From the cell containing the given text, extract its center point as (x, y) coordinate. 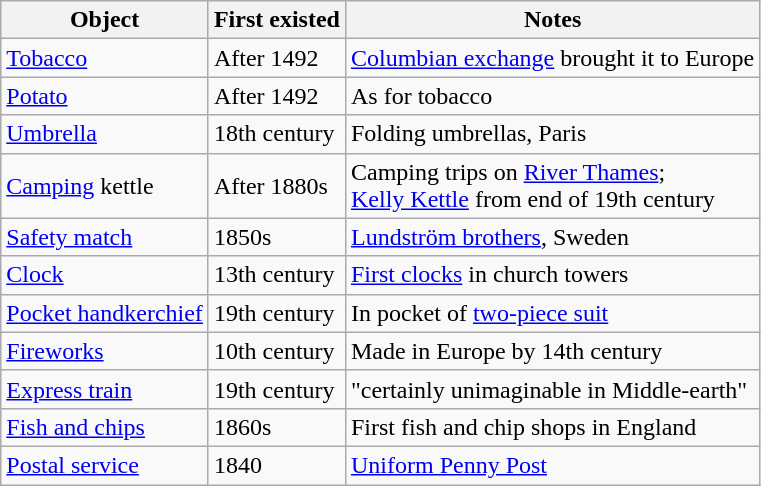
Lundström brothers, Sweden (552, 237)
Safety match (105, 237)
After 1880s (276, 186)
Umbrella (105, 134)
Fireworks (105, 351)
Pocket handkerchief (105, 313)
Camping trips on River Thames;Kelly Kettle from end of 19th century (552, 186)
Clock (105, 275)
Made in Europe by 14th century (552, 351)
Camping kettle (105, 186)
1860s (276, 427)
In pocket of two-piece suit (552, 313)
"certainly unimaginable in Middle-earth" (552, 389)
Postal service (105, 465)
Potato (105, 96)
Uniform Penny Post (552, 465)
Columbian exchange brought it to Europe (552, 58)
First clocks in church towers (552, 275)
Tobacco (105, 58)
1850s (276, 237)
First fish and chip shops in England (552, 427)
1840 (276, 465)
Object (105, 20)
13th century (276, 275)
18th century (276, 134)
Fish and chips (105, 427)
10th century (276, 351)
Express train (105, 389)
As for tobacco (552, 96)
Folding umbrellas, Paris (552, 134)
First existed (276, 20)
Notes (552, 20)
